Locate the cell with the specified text and output its [x, y] center coordinate. 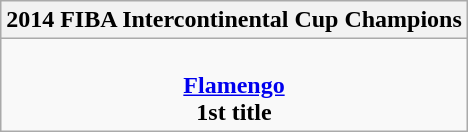
2014 FIBA Intercontinental Cup Champions [234, 20]
Flamengo 1st title [234, 85]
